Return the (x, y) coordinate for the center point of the cell that contains the specified text.  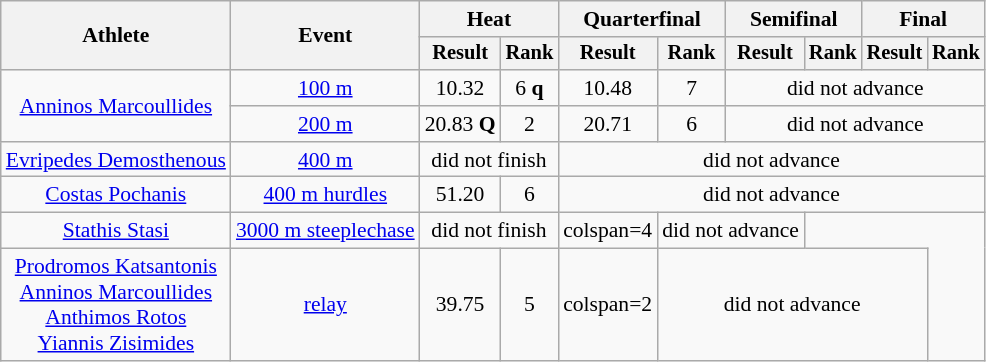
Evripedes Demosthenous (116, 160)
10.32 (460, 88)
Athlete (116, 36)
7 (692, 88)
400 m hurdles (326, 195)
Costas Pochanis (116, 195)
2 (530, 124)
Event (326, 36)
5 (530, 305)
51.20 (460, 195)
relay (326, 305)
200 m (326, 124)
400 m (326, 160)
Stathis Stasi (116, 231)
Prodromos KatsantonisAnninos MarcoullidesAnthimos RotosYiannis Zisimides (116, 305)
Semifinal (794, 19)
39.75 (460, 305)
10.48 (608, 88)
Anninos Marcoullides (116, 106)
colspan=2 (608, 305)
Quarterfinal (642, 19)
20.83 Q (460, 124)
colspan=4 (608, 231)
100 m (326, 88)
6 q (530, 88)
Heat (489, 19)
20.71 (608, 124)
3000 m steeplechase (326, 231)
Final (924, 19)
